Return the [x, y] coordinate for the center point of the cell that contains the specified text.  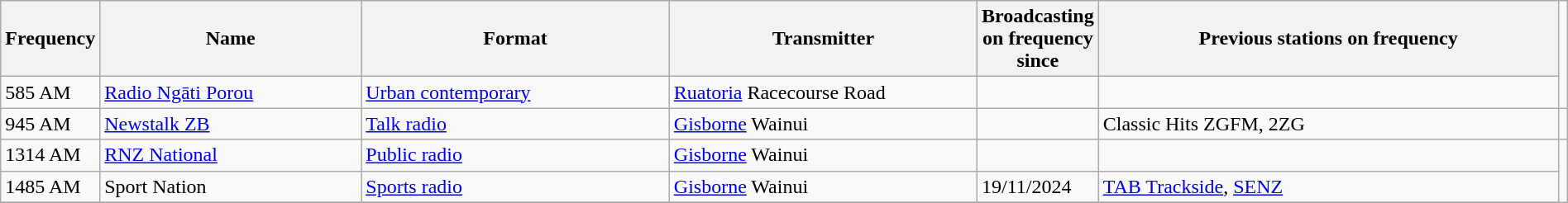
Broadcasting on frequency since [1039, 39]
19/11/2024 [1039, 186]
Ruatoria Racecourse Road [823, 92]
Radio Ngāti Porou [231, 92]
Name [231, 39]
Newstalk ZB [231, 124]
Sports radio [516, 186]
Previous stations on frequency [1328, 39]
Public radio [516, 155]
Sport Nation [231, 186]
Talk radio [516, 124]
RNZ National [231, 155]
1485 AM [50, 186]
Transmitter [823, 39]
Frequency [50, 39]
585 AM [50, 92]
Format [516, 39]
TAB Trackside, SENZ [1328, 186]
1314 AM [50, 155]
945 AM [50, 124]
Urban contemporary [516, 92]
Classic Hits ZGFM, 2ZG [1328, 124]
